Find where the given text appears and provide that cell's center as [x, y] coordinate. 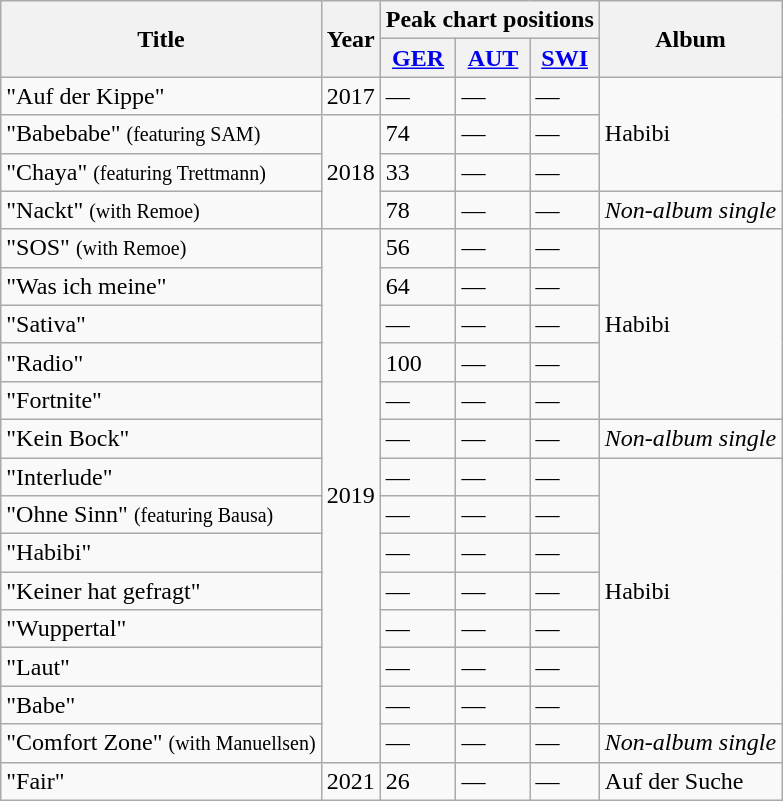
"Habibi" [161, 553]
2017 [350, 96]
Peak chart positions [490, 20]
"Interlude" [161, 477]
Auf der Suche [690, 781]
2021 [350, 781]
"Radio" [161, 362]
"Chaya" (featuring Trettmann) [161, 172]
"Auf der Kippe" [161, 96]
56 [418, 248]
"Babe" [161, 705]
Year [350, 39]
"Sativa" [161, 324]
74 [418, 134]
"Comfort Zone" (with Manuellsen) [161, 743]
"Was ich meine" [161, 286]
"Kein Bock" [161, 438]
2019 [350, 496]
Title [161, 39]
26 [418, 781]
"Babebabe" (featuring SAM) [161, 134]
GER [418, 58]
"Keiner hat gefragt" [161, 591]
100 [418, 362]
"Laut" [161, 667]
"Fortnite" [161, 400]
AUT [493, 58]
2018 [350, 172]
78 [418, 210]
Album [690, 39]
"Fair" [161, 781]
33 [418, 172]
"SOS" (with Remoe) [161, 248]
64 [418, 286]
"Nackt" (with Remoe) [161, 210]
"Ohne Sinn" (featuring Bausa) [161, 515]
SWI [564, 58]
"Wuppertal" [161, 629]
